Scan for the cell matching the given text and deliver its [X, Y] coordinate at center. 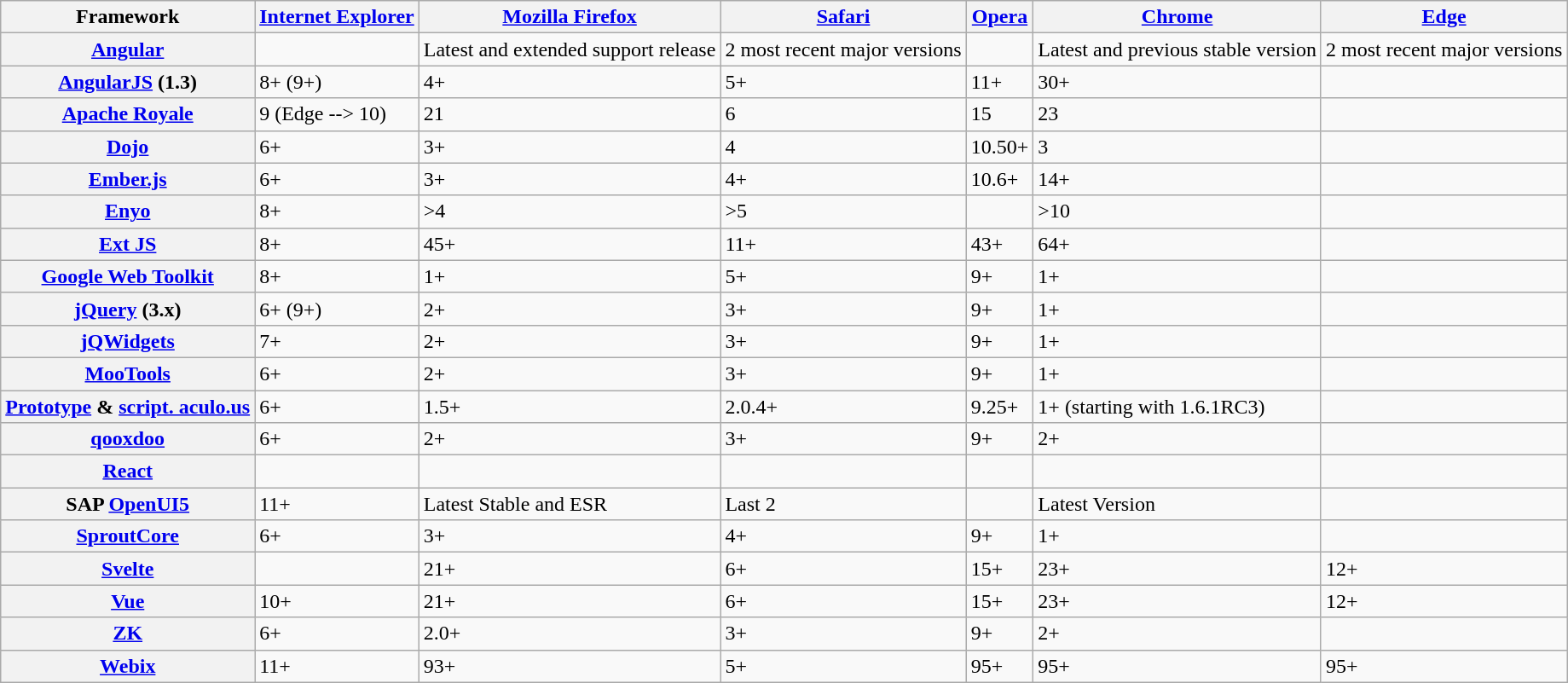
Framework [128, 17]
Latest Stable and ESR [570, 504]
AngularJS (1.3) [128, 82]
Latest and extended support release [570, 49]
SproutCore [128, 536]
1+ (starting with 1.6.1RC3) [1177, 407]
Safari [843, 17]
Edge [1444, 17]
Opera [999, 17]
2.0.4+ [843, 407]
Last 2 [843, 504]
Enyo [128, 211]
21 [570, 114]
Angular [128, 49]
ZK [128, 634]
React [128, 472]
jQWidgets [128, 341]
9 (Edge --> 10) [338, 114]
8+ (9+) [338, 82]
Mozilla Firefox [570, 17]
3 [1177, 147]
64+ [1177, 244]
Latest and previous stable version [1177, 49]
>5 [843, 211]
14+ [1177, 179]
qooxdoo [128, 439]
23 [1177, 114]
Chrome [1177, 17]
Svelte [128, 569]
30+ [1177, 82]
4 [843, 147]
43+ [999, 244]
15 [999, 114]
10.50+ [999, 147]
jQuery (3.x) [128, 309]
MooTools [128, 373]
6 [843, 114]
>10 [1177, 211]
Latest Version [1177, 504]
Google Web Toolkit [128, 276]
9.25+ [999, 407]
Dojo [128, 147]
45+ [570, 244]
6+ (9+) [338, 309]
10.6+ [999, 179]
10+ [338, 601]
Ext JS [128, 244]
7+ [338, 341]
SAP OpenUI5 [128, 504]
Apache Royale [128, 114]
Prototype & script. aculo.us [128, 407]
>4 [570, 211]
Vue [128, 601]
93+ [570, 666]
Webix [128, 666]
Internet Explorer [338, 17]
1.5+ [570, 407]
Ember.js [128, 179]
2.0+ [570, 634]
